Find where the given text appears and provide that cell's center as (X, Y) coordinate. 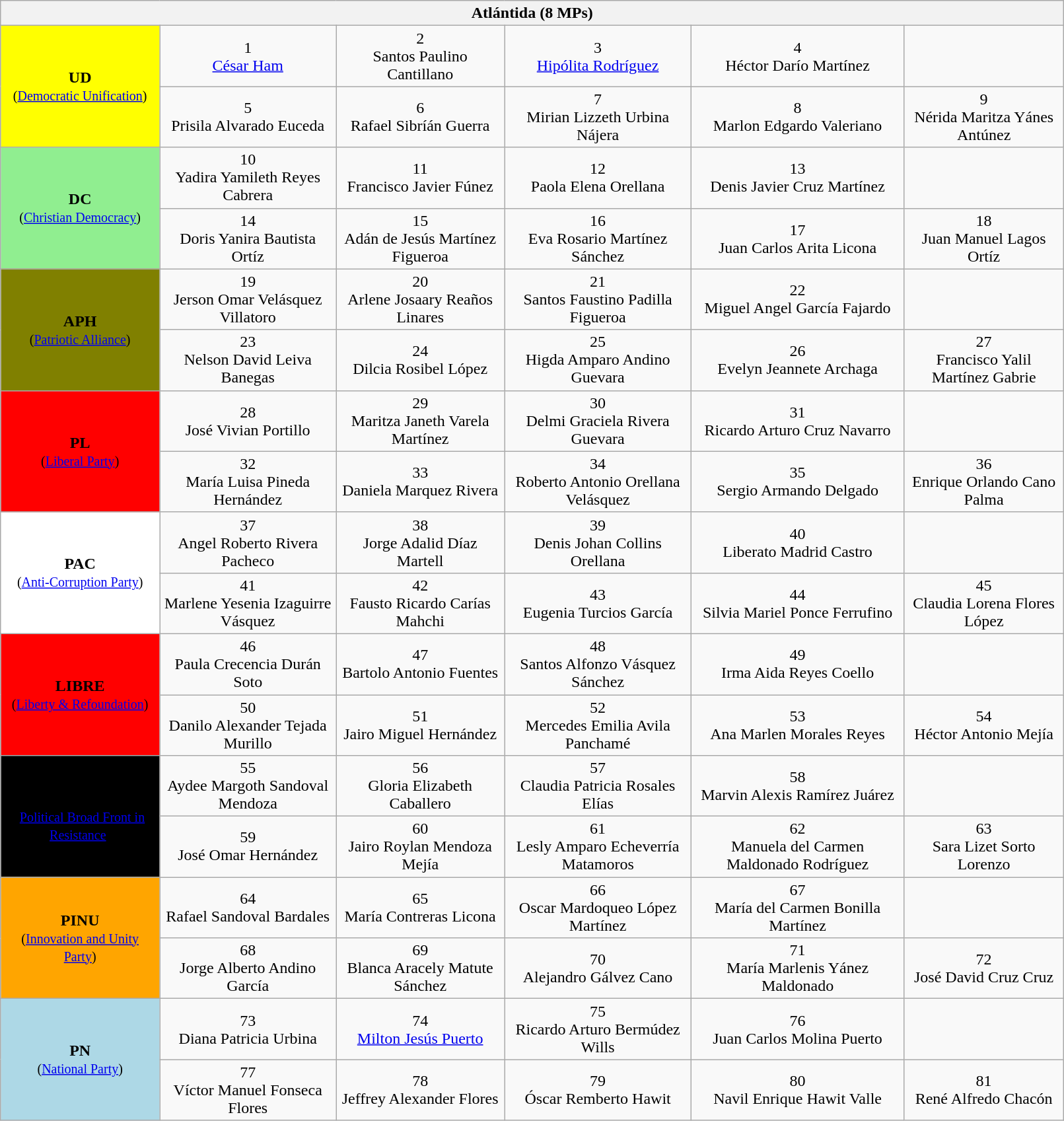
26Evelyn Jeannete Archaga (798, 360)
65María Contreras Licona (420, 908)
5Prisila Alvarado Euceda (248, 117)
50Danilo Alexander Tejada Murillo (248, 725)
69Blanca Aracely Matute Sánchez (420, 968)
12Paola Elena Orellana (598, 178)
79Óscar Remberto Hawit (598, 1090)
27Francisco Yalil Martínez Gabrie (983, 360)
41Marlene Yesenia Izaguirre Vásquez (248, 603)
67María del Carmen Bonilla Martínez (798, 908)
76Juan Carlos Molina Puerto (798, 1029)
DC(Christian Democracy) (81, 208)
72José David Cruz Cruz (983, 968)
Atlántida (8 MPs) (532, 13)
70Alejandro Gálvez Cano (598, 968)
22Miguel Angel García Fajardo (798, 299)
FAPER(Political Broad Front in Resistance) (81, 816)
58Marvin Alexis Ramírez Juárez (798, 786)
66Oscar Mardoqueo López Martínez (598, 908)
17Juan Carlos Arita Licona (798, 238)
45Claudia Lorena Flores López (983, 603)
11Francisco Javier Fúnez (420, 178)
73Diana Patricia Urbina (248, 1029)
77Víctor Manuel Fonseca Flores (248, 1090)
6Rafael Sibríán Guerra (420, 117)
39Denis Johan Collins Orellana (598, 542)
3Hipólita Rodríguez (598, 56)
43Eugenia Turcios García (598, 603)
56Gloria Elizabeth Caballero (420, 786)
46Paula Crecencia Durán Soto (248, 664)
14Doris Yanira Bautista Ortíz (248, 238)
61Lesly Amparo Echeverría Matamoros (598, 847)
81René Alfredo Chacón (983, 1090)
25Higda Amparo Andino Guevara (598, 360)
PL(Liberal Party) (81, 451)
29Maritza Janeth Varela Martínez (420, 421)
36Enrique Orlando Cano Palma (983, 482)
42Fausto Ricardo Carías Mahchi (420, 603)
4Héctor Darío Martínez (798, 56)
44Silvia Mariel Ponce Ferrufino (798, 603)
33Daniela Marquez Rivera (420, 482)
63Sara Lizet Sorto Lorenzo (983, 847)
23Nelson David Leiva Banegas (248, 360)
57Claudia Patricia Rosales Elías (598, 786)
8Marlon Edgardo Valeriano (798, 117)
37Angel Roberto Rivera Pacheco (248, 542)
47Bartolo Antonio Fuentes (420, 664)
48Santos Alfonzo Vásquez Sánchez (598, 664)
PINU(Innovation and Unity Party) (81, 938)
21Santos Faustino Padilla Figueroa (598, 299)
10Yadira Yamileth Reyes Cabrera (248, 178)
62Manuela del Carmen Maldonado Rodríguez (798, 847)
LIBRE(Liberty & Refoundation) (81, 694)
59José Omar Hernández (248, 847)
24Dilcia Rosibel López (420, 360)
52Mercedes Emilia Avila Panchamé (598, 725)
40Liberato Madrid Castro (798, 542)
75Ricardo Arturo Bermúdez Wills (598, 1029)
UD(Democratic Unification) (81, 87)
80Navil Enrique Hawit Valle (798, 1090)
38Jorge Adalid Díaz Martell (420, 542)
13Denis Javier Cruz Martínez (798, 178)
31Ricardo Arturo Cruz Navarro (798, 421)
PN(National Party) (81, 1060)
54Héctor Antonio Mejía (983, 725)
60Jairo Roylan Mendoza Mejía (420, 847)
28José Vivian Portillo (248, 421)
71María Marlenis Yánez Maldonado (798, 968)
9Nérida Maritza Yánes Antúnez (983, 117)
2Santos Paulino Cantillano (420, 56)
53Ana Marlen Morales Reyes (798, 725)
19Jerson Omar Velásquez Villatoro (248, 299)
35Sergio Armando Delgado (798, 482)
51Jairo Miguel Hernández (420, 725)
78Jeffrey Alexander Flores (420, 1090)
55Aydee Margoth Sandoval Mendoza (248, 786)
20Arlene Josaary Reaños Linares (420, 299)
49Irma Aida Reyes Coello (798, 664)
18Juan Manuel Lagos Ortíz (983, 238)
APH(Patriotic Alliance) (81, 330)
30Delmi Graciela Rivera Guevara (598, 421)
PAC(Anti-Corruption Party) (81, 573)
7Mirian Lizzeth Urbina Nájera (598, 117)
74Milton Jesús Puerto (420, 1029)
1César Ham (248, 56)
34Roberto Antonio Orellana Velásquez (598, 482)
15Adán de Jesús Martínez Figueroa (420, 238)
64Rafael Sandoval Bardales (248, 908)
68Jorge Alberto Andino García (248, 968)
16Eva Rosario Martínez Sánchez (598, 238)
32María Luisa Pineda Hernández (248, 482)
